Extract the (x, y) coordinate from the center of the cell holding the provided text.  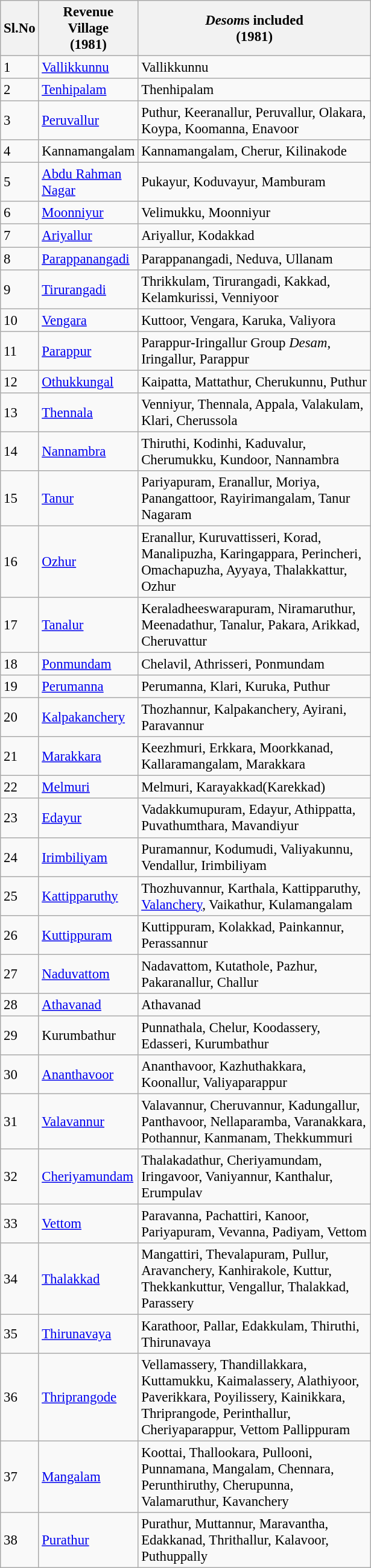
Puthur, Keeranallur, Peruvallur, Olakara, Koypa, Koomanna, Enavoor (255, 121)
Desoms included(1981) (255, 28)
Thriprangode (88, 1397)
Kalpakanchery (88, 717)
6 (19, 213)
Thenhipalam (255, 90)
Koottai, Thallookara, Pullooni, Punnamana, Mangalam, Chennara, Perunthiruthy, Cherupunna, Valamaruthur, Kavanchery (255, 1477)
Sl.No (19, 28)
Nadavattom, Kutathole, Pazhur, Pakaranallur, Challur (255, 974)
Ariyallur, Kodakkad (255, 236)
Kurumbathur (88, 1036)
21 (19, 756)
Revenue Village(1981) (88, 28)
Marakkara (88, 756)
Othukkungal (88, 382)
Thalakadathur, Cheriyamundam, Iringavoor, Vaniyannur, Kanthalur, Erumpulav (255, 1177)
Irimbiliyam (88, 857)
Paravanna, Pachattiri, Kanoor, Pariyapuram, Vevanna, Padiyam, Vettom (255, 1224)
Melmuri, Karayakkad(Karekkad) (255, 787)
20 (19, 717)
Parappanangadi, Neduva, Ullanam (255, 259)
Cheriyamundam (88, 1177)
Puramannur, Kodumudi, Valiyakunnu, Vendallur, Irimbiliyam (255, 857)
3 (19, 121)
Naduvattom (88, 974)
1 (19, 68)
Punnathala, Chelur, Koodassery, Edasseri, Kurumbathur (255, 1036)
Keezhmuri, Erkkara, Moorkkanad, Kallaramangalam, Marakkara (255, 756)
Vengara (88, 320)
35 (19, 1335)
19 (19, 687)
Pariyapuram, Eranallur, Moriya, Panangattoor, Rayirimangalam, Tanur Nagaram (255, 499)
Tenhipalam (88, 90)
32 (19, 1177)
Ariyallur (88, 236)
Ozhur (88, 562)
25 (19, 896)
37 (19, 1477)
Melmuri (88, 787)
Nannambra (88, 451)
10 (19, 320)
31 (19, 1121)
Perumanna (88, 687)
Thalakkad (88, 1279)
Vettom (88, 1224)
Kuttippuram (88, 934)
Keraladheeswarapuram, Niramaruthur, Meenadathur, Tanalur, Pakara, Arikkad, Cheruvattur (255, 625)
Thennala (88, 412)
Kuttippuram, Kolakkad, Painkannur, Perassannur (255, 934)
Parappur (88, 351)
Pukayur, Koduvayur, Mamburam (255, 182)
Ananthavoor (88, 1074)
22 (19, 787)
Vadakkumupuram, Edayur, Athippatta, Puvathumthara, Mavandiyur (255, 819)
4 (19, 151)
23 (19, 819)
33 (19, 1224)
8 (19, 259)
Parappur-Iringallur Group Desam, Iringallur, Parappur (255, 351)
Kaipatta, Mattathur, Cherukunnu, Puthur (255, 382)
29 (19, 1036)
7 (19, 236)
28 (19, 1005)
Kannamangalam, Cherur, Kilinakode (255, 151)
Venniyur, Thennala, Appala, Valakulam, Klari, Cherussola (255, 412)
14 (19, 451)
Kuttoor, Vengara, Karuka, Valiyora (255, 320)
Ananthavoor, Kazhuthakkara, Koonallur, Valiyaparappur (255, 1074)
Thozhannur, Kalpakanchery, Ayirani, Paravannur (255, 717)
27 (19, 974)
Mangalam (88, 1477)
Thirunavaya (88, 1335)
Valavannur, Cheruvannur, Kadungallur, Panthavoor, Nellaparamba, Varanakkara, Pothannur, Kanmanam, Thekkummuri (255, 1121)
34 (19, 1279)
17 (19, 625)
Tanur (88, 499)
Ponmundam (88, 664)
12 (19, 382)
36 (19, 1397)
Perumanna, Klari, Kuruka, Puthur (255, 687)
2 (19, 90)
Eranallur, Kuruvattisseri, Korad, Manalipuzha, Karingappara, Perincheri, Omachapuzha, Ayyaya, Thalakkattur, Ozhur (255, 562)
Tanalur (88, 625)
5 (19, 182)
Thiruthi, Kodinhi, Kaduvalur, Cherumukku, Kundoor, Nannambra (255, 451)
Abdu Rahman Nagar (88, 182)
Edayur (88, 819)
24 (19, 857)
18 (19, 664)
Thozhuvannur, Karthala, Kattipparuthy, Valanchery, Vaikathur, Kulamangalam (255, 896)
30 (19, 1074)
Parappanangadi (88, 259)
26 (19, 934)
Valavannur (88, 1121)
Moonniyur (88, 213)
Mangattiri, Thevalapuram, Pullur, Aravanchery, Kanhirakole, Kuttur, Thekkankuttur, Vengallur, Thalakkad, Parassery (255, 1279)
16 (19, 562)
Kannamangalam (88, 151)
13 (19, 412)
11 (19, 351)
15 (19, 499)
9 (19, 289)
Chelavil, Athrisseri, Ponmundam (255, 664)
Karathoor, Pallar, Edakkulam, Thiruthi, Thirunavaya (255, 1335)
Peruvallur (88, 121)
Kattipparuthy (88, 896)
Thrikkulam, Tirurangadi, Kakkad, Kelamkurissi, Venniyoor (255, 289)
Velimukku, Moonniyur (255, 213)
Tirurangadi (88, 289)
